Pinpoint the cell where the given text exists, returning its [x, y] midpoint coordinate. 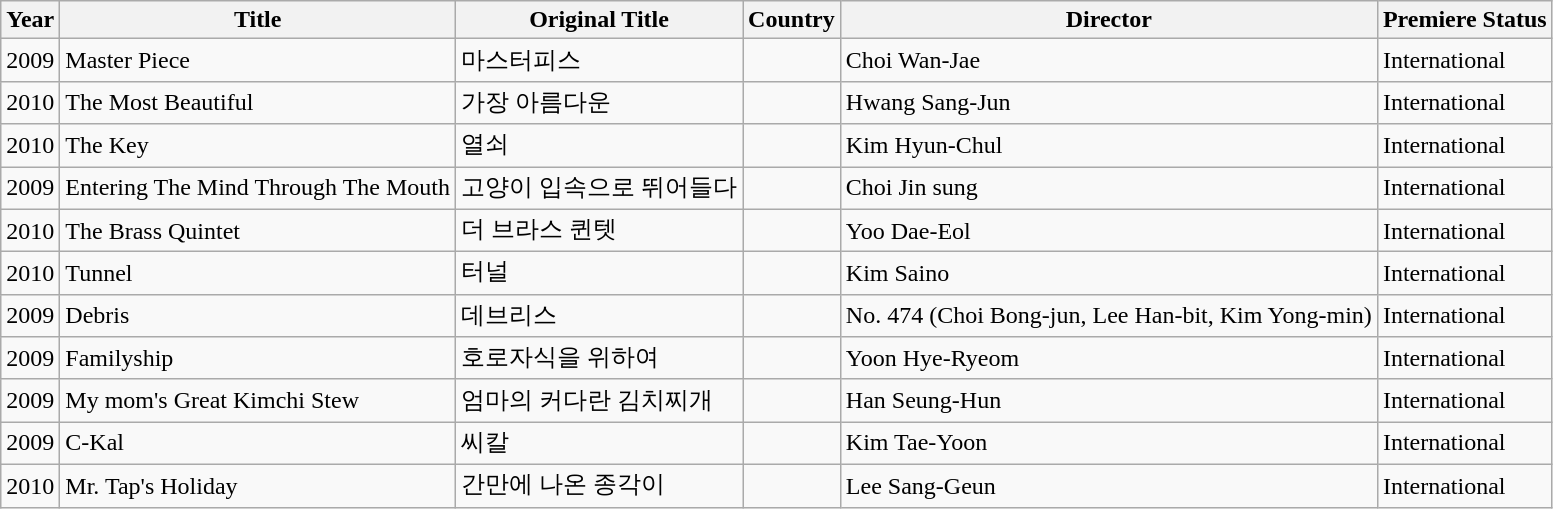
Mr. Tap's Holiday [258, 486]
호로자식을 위하여 [600, 358]
Choi Jin sung [1108, 188]
Kim Saino [1108, 274]
Director [1108, 20]
No. 474 (Choi Bong-jun, Lee Han-bit, Kim Yong-min) [1108, 316]
더 브라스 퀸텟 [600, 230]
Master Piece [258, 60]
My mom's Great Kimchi Stew [258, 400]
Country [792, 20]
엄마의 커다란 김치찌개 [600, 400]
The Key [258, 146]
고양이 입속으로 뛰어들다 [600, 188]
C-Kal [258, 444]
터널 [600, 274]
마스터피스 [600, 60]
간만에 나온 종각이 [600, 486]
Yoon Hye-Ryeom [1108, 358]
Original Title [600, 20]
Tunnel [258, 274]
가장 아름다운 [600, 102]
Premiere Status [1464, 20]
Entering The Mind Through The Mouth [258, 188]
데브리스 [600, 316]
Kim Hyun-Chul [1108, 146]
Choi Wan-Jae [1108, 60]
Han Seung-Hun [1108, 400]
The Brass Quintet [258, 230]
Year [30, 20]
Lee Sang-Geun [1108, 486]
The Most Beautiful [258, 102]
Kim Tae-Yoon [1108, 444]
Yoo Dae-Eol [1108, 230]
열쇠 [600, 146]
Hwang Sang-Jun [1108, 102]
씨칼 [600, 444]
Familyship [258, 358]
Title [258, 20]
Debris [258, 316]
